Return the (X, Y) coordinate for the center point of the cell that contains the specified text.  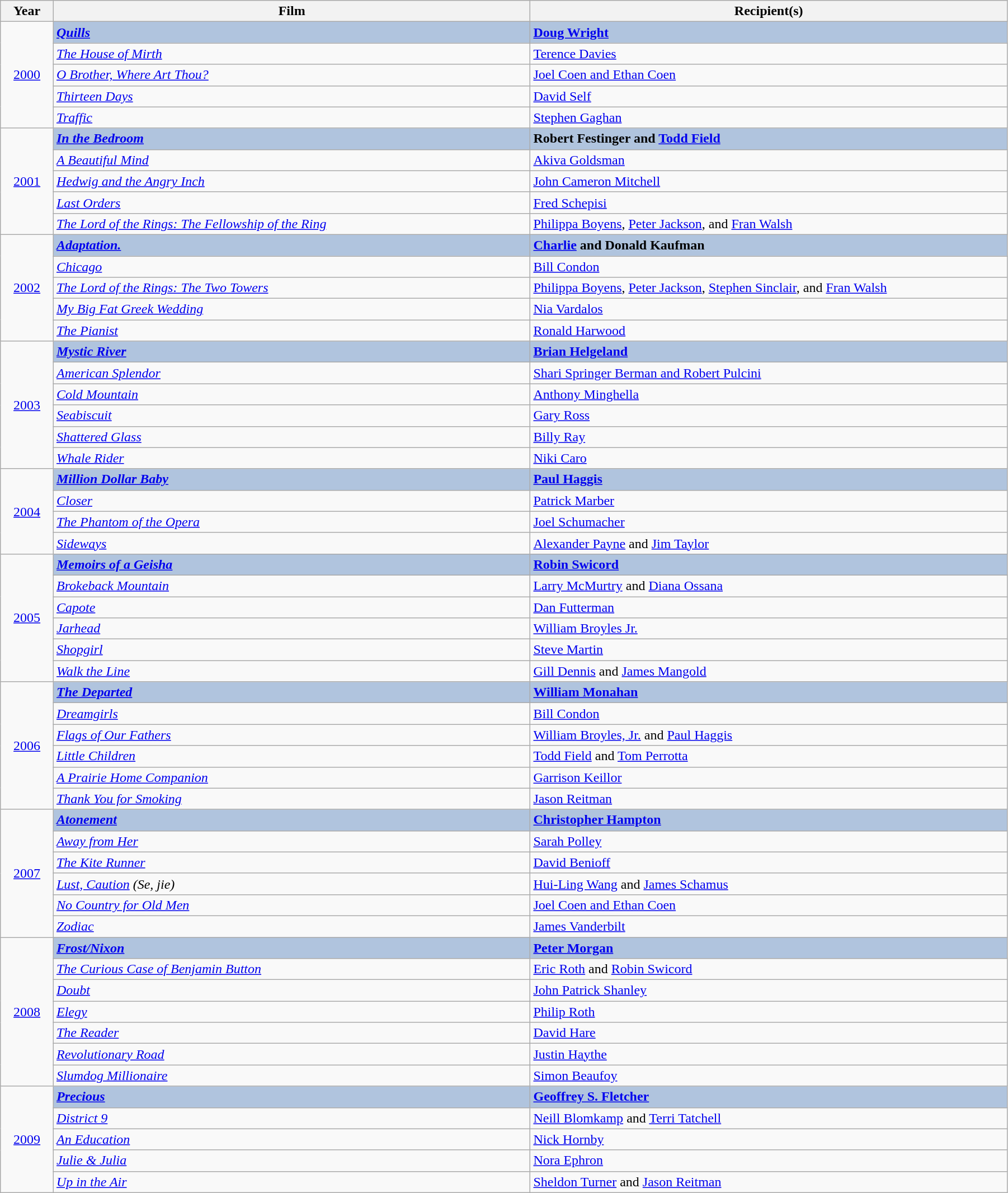
Brian Helgeland (769, 352)
Akiva Goldsman (769, 160)
Thirteen Days (291, 96)
2003 (27, 405)
My Big Fat Greek Wedding (291, 309)
2002 (27, 287)
O Brother, Where Art Thou? (291, 75)
Up in the Air (291, 1182)
Seabiscuit (291, 416)
Mystic River (291, 352)
Philippa Boyens, Peter Jackson, and Fran Walsh (769, 224)
Doug Wright (769, 32)
Larry McMurtry and Diana Ossana (769, 586)
The Lord of the Rings: The Two Towers (291, 288)
Christopher Hampton (769, 820)
No Country for Old Men (291, 905)
Lust, Caution (Se, jie) (291, 884)
2000 (27, 75)
Geoffrey S. Fletcher (769, 1097)
An Education (291, 1139)
Julie & Julia (291, 1161)
The House of Mirth (291, 54)
Away from Her (291, 841)
A Beautiful Mind (291, 160)
John Patrick Shanley (769, 991)
American Splendor (291, 373)
The Pianist (291, 331)
Recipient(s) (769, 11)
Adaptation. (291, 245)
2008 (27, 1012)
Walk the Line (291, 671)
Shari Springer Berman and Robert Pulcini (769, 373)
Brokeback Mountain (291, 586)
Chicago (291, 267)
Garrison Keillor (769, 777)
Eric Roth and Robin Swicord (769, 969)
Capote (291, 607)
A Prairie Home Companion (291, 777)
Jarhead (291, 629)
Hedwig and the Angry Inch (291, 181)
Last Orders (291, 202)
Dreamgirls (291, 714)
Niki Caro (769, 458)
Flags of Our Fathers (291, 735)
Terence Davies (769, 54)
Zodiac (291, 926)
Fred Schepisi (769, 202)
Slumdog Millionaire (291, 1076)
Anthony Minghella (769, 394)
Little Children (291, 756)
Nia Vardalos (769, 309)
James Vanderbilt (769, 926)
Quills (291, 32)
William Broyles Jr. (769, 629)
The Kite Runner (291, 862)
Philippa Boyens, Peter Jackson, Stephen Sinclair, and Fran Walsh (769, 288)
2004 (27, 511)
Hui-Ling Wang and James Schamus (769, 884)
Cold Mountain (291, 394)
Peter Morgan (769, 948)
Steve Martin (769, 650)
Sideways (291, 543)
Joel Schumacher (769, 522)
Closer (291, 501)
Ronald Harwood (769, 331)
Neill Blomkamp and Terri Tatchell (769, 1118)
Alexander Payne and Jim Taylor (769, 543)
Patrick Marber (769, 501)
The Curious Case of Benjamin Button (291, 969)
2007 (27, 873)
Paul Haggis (769, 479)
Billy Ray (769, 437)
Stephen Gaghan (769, 117)
Todd Field and Tom Perrotta (769, 756)
Gary Ross (769, 416)
Traffic (291, 117)
Film (291, 11)
Philip Roth (769, 1012)
Revolutionary Road (291, 1054)
2001 (27, 181)
Elegy (291, 1012)
2006 (27, 746)
David Hare (769, 1033)
Shopgirl (291, 650)
District 9 (291, 1118)
Charlie and Donald Kaufman (769, 245)
Sarah Polley (769, 841)
David Benioff (769, 862)
Jason Reitman (769, 799)
Million Dollar Baby (291, 479)
Nora Ephron (769, 1161)
David Self (769, 96)
2009 (27, 1139)
Doubt (291, 991)
The Reader (291, 1033)
Sheldon Turner and Jason Reitman (769, 1182)
Gill Dennis and James Mangold (769, 671)
William Broyles, Jr. and Paul Haggis (769, 735)
Thank You for Smoking (291, 799)
2005 (27, 617)
Nick Hornby (769, 1139)
In the Bedroom (291, 139)
Justin Haythe (769, 1054)
William Monahan (769, 692)
Robin Swicord (769, 564)
The Departed (291, 692)
Atonement (291, 820)
Robert Festinger and Todd Field (769, 139)
Frost/Nixon (291, 948)
John Cameron Mitchell (769, 181)
Memoirs of a Geisha (291, 564)
Shattered Glass (291, 437)
Year (27, 11)
Whale Rider (291, 458)
Dan Futterman (769, 607)
The Lord of the Rings: The Fellowship of the Ring (291, 224)
The Phantom of the Opera (291, 522)
Simon Beaufoy (769, 1076)
Precious (291, 1097)
